Return [x, y] of the center of cell containing provided text 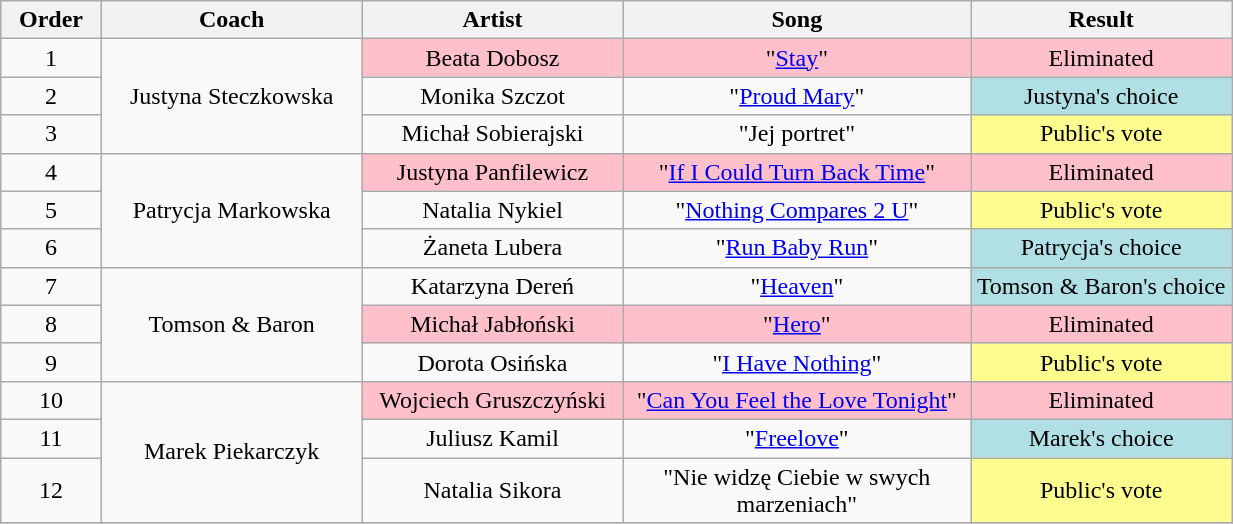
"Freelove" [797, 438]
"Jej portret" [797, 134]
7 [51, 286]
1 [51, 58]
Wojciech Gruszczyński [492, 400]
Tomson & Baron's choice [1102, 286]
"If I Could Turn Back Time" [797, 172]
"I Have Nothing" [797, 362]
"Heaven" [797, 286]
Justyna's choice [1102, 96]
Coach [232, 20]
Song [797, 20]
10 [51, 400]
Artist [492, 20]
Justyna Steczkowska [232, 96]
Natalia Sikora [492, 490]
4 [51, 172]
"Hero" [797, 324]
2 [51, 96]
12 [51, 490]
"Nothing Compares 2 U" [797, 210]
3 [51, 134]
Żaneta Lubera [492, 248]
5 [51, 210]
Monika Szczot [492, 96]
Michał Sobierajski [492, 134]
6 [51, 248]
Michał Jabłoński [492, 324]
"Proud Mary" [797, 96]
Marek Piekarczyk [232, 452]
Patrycja's choice [1102, 248]
Patrycja Markowska [232, 210]
Natalia Nykiel [492, 210]
Justyna Panfilewicz [492, 172]
Katarzyna Dereń [492, 286]
"Run Baby Run" [797, 248]
Marek's choice [1102, 438]
Tomson & Baron [232, 324]
9 [51, 362]
Beata Dobosz [492, 58]
"Stay" [797, 58]
"Nie widzę Ciebie w swych marzeniach" [797, 490]
11 [51, 438]
Result [1102, 20]
8 [51, 324]
Juliusz Kamil [492, 438]
"Can You Feel the Love Tonight" [797, 400]
Dorota Osińska [492, 362]
Order [51, 20]
